For the text-containing cell, return its midpoint in [x, y] coordinate format. 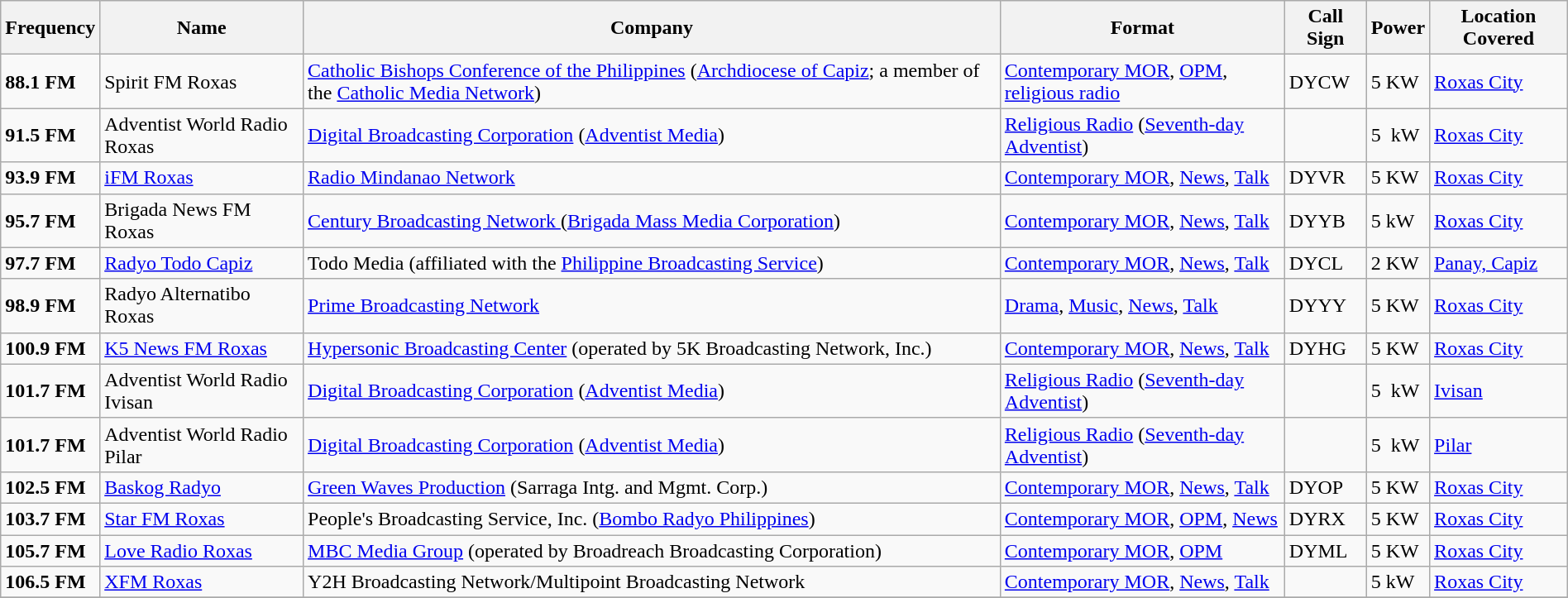
93.9 FM [50, 178]
iFM Roxas [202, 178]
DYCW [1325, 81]
Name [202, 28]
100.9 FM [50, 348]
95.7 FM [50, 220]
DYVR [1325, 178]
XFM Roxas [202, 582]
DYML [1325, 550]
98.9 FM [50, 306]
Radio Mindanao Network [652, 178]
Star FM Roxas [202, 519]
Todo Media (affiliated with the Philippine Broadcasting Service) [652, 263]
Century Broadcasting Network (Brigada Mass Media Corporation) [652, 220]
Location Covered [1499, 28]
91.5 FM [50, 136]
Company [652, 28]
Call Sign [1325, 28]
Format [1142, 28]
Green Waves Production (Sarraga Intg. and Mgmt. Corp.) [652, 487]
DYHG [1325, 348]
People's Broadcasting Service, Inc. (Bombo Radyo Philippines) [652, 519]
Ivisan [1499, 390]
2 KW [1398, 263]
Contemporary MOR, OPM, News [1142, 519]
Hypersonic Broadcasting Center (operated by 5K Broadcasting Network, Inc.) [652, 348]
105.7 FM [50, 550]
Catholic Bishops Conference of the Philippines (Archdiocese of Capiz; a member of the Catholic Media Network) [652, 81]
Contemporary MOR, OPM, religious radio [1142, 81]
106.5 FM [50, 582]
Radyo Todo Capiz [202, 263]
DYOP [1325, 487]
Y2H Broadcasting Network/Multipoint Broadcasting Network [652, 582]
Radyo Alternatibo Roxas [202, 306]
102.5 FM [50, 487]
Pilar [1499, 445]
Frequency [50, 28]
Contemporary MOR, OPM [1142, 550]
Spirit FM Roxas [202, 81]
DYRX [1325, 519]
Adventist World Radio Ivisan [202, 390]
Baskog Radyo [202, 487]
88.1 FM [50, 81]
Love Radio Roxas [202, 550]
103.7 FM [50, 519]
DYCL [1325, 263]
97.7 FM [50, 263]
MBC Media Group (operated by Broadreach Broadcasting Corporation) [652, 550]
DYYY [1325, 306]
Power [1398, 28]
Panay, Capiz [1499, 263]
DYYB [1325, 220]
Adventist World Radio Pilar [202, 445]
Adventist World Radio Roxas [202, 136]
Drama, Music, News, Talk [1142, 306]
Prime Broadcasting Network [652, 306]
K5 News FM Roxas [202, 348]
Brigada News FM Roxas [202, 220]
